Pinpoint the cell where the given text exists, returning its [X, Y] midpoint coordinate. 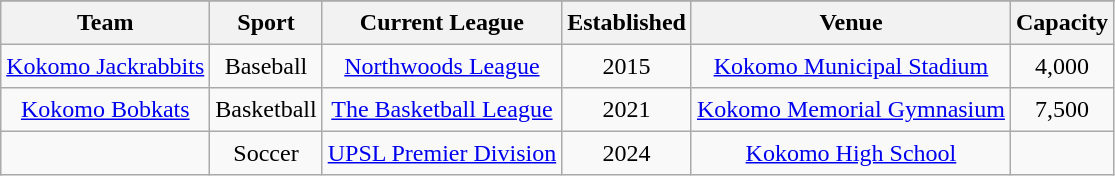
Kokomo Municipal Stadium [850, 66]
UPSL Premier Division [442, 152]
Basketball [266, 110]
7,500 [1062, 110]
Kokomo Bobkats [106, 110]
2015 [627, 66]
Current League [442, 22]
Soccer [266, 152]
2024 [627, 152]
Kokomo High School [850, 152]
Kokomo Memorial Gymnasium [850, 110]
2021 [627, 110]
Capacity [1062, 22]
Baseball [266, 66]
Sport [266, 22]
Established [627, 22]
Venue [850, 22]
Team [106, 22]
The Basketball League [442, 110]
4,000 [1062, 66]
Kokomo Jackrabbits [106, 66]
Northwoods League [442, 66]
